Determine the (X, Y) coordinate at the center of the cell enclosing the given text.  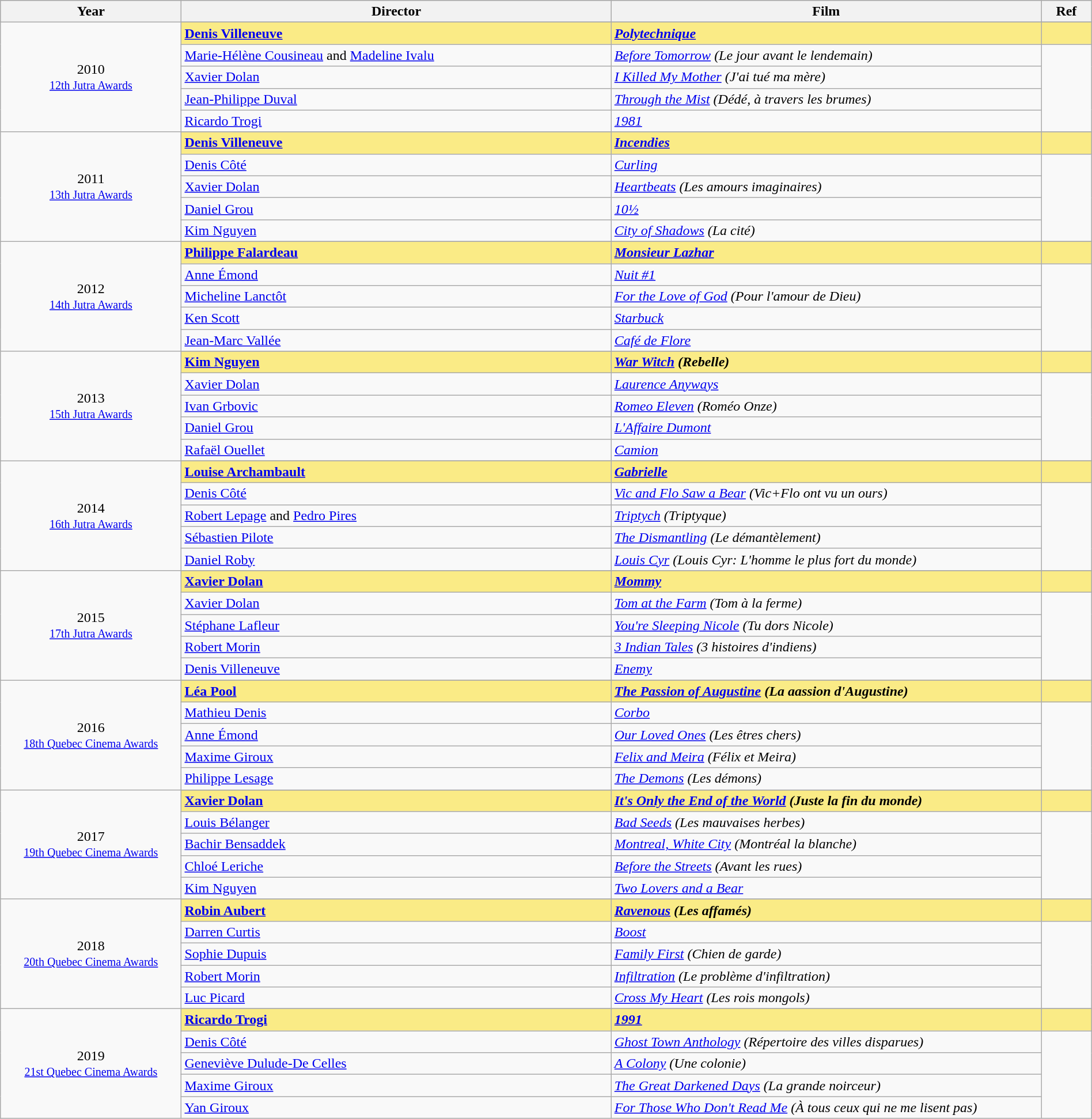
Boost (826, 932)
Jean-Marc Vallée (396, 340)
2013 15th Jutra Awards (91, 406)
Jean-Philippe Duval (396, 99)
Philippe Falardeau (396, 252)
Louis Bélanger (396, 822)
Léa Pool (396, 691)
Cross My Heart (Les rois mongols) (826, 998)
Tom at the Farm (Tom à la ferme) (826, 603)
Ref (1067, 12)
Ivan Grbovic (396, 406)
Ghost Town Anthology (Répertoire des villes disparues) (826, 1042)
2012 14th Jutra Awards (91, 296)
Mathieu Denis (396, 713)
Yan Giroux (396, 1107)
City of Shadows (La cité) (826, 230)
Corbo (826, 713)
Louis Cyr (Louis Cyr: L'homme le plus fort du monde) (826, 559)
Triptych (Triptyque) (826, 515)
1991 (826, 1020)
Year (91, 12)
Enemy (826, 669)
2011 13th Jutra Awards (91, 187)
2016 18th Quebec Cinema Awards (91, 735)
Through the Mist (Dédé, à travers les brumes) (826, 99)
2010 12th Jutra Awards (91, 77)
Nuit #1 (826, 275)
Louise Archambault (396, 472)
Our Loved Ones (Les êtres chers) (826, 735)
Heartbeats (Les amours imaginaires) (826, 187)
2015 17th Jutra Awards (91, 625)
Polytechnique (826, 33)
Stéphane Lafleur (396, 625)
War Witch (Rebelle) (826, 362)
Infiltration (Le problème d'infiltration) (826, 976)
Sébastien Pilote (396, 537)
Family First (Chien de garde) (826, 954)
The Dismantling (Le démantèlement) (826, 537)
Monsieur Lazhar (826, 252)
For Those Who Don't Read Me (À tous ceux qui ne me lisent pas) (826, 1107)
Gabrielle (826, 472)
Darren Curtis (396, 932)
Vic and Flo Saw a Bear (Vic+Flo ont vu un ours) (826, 494)
Starbuck (826, 318)
Felix and Meira (Félix et Meira) (826, 757)
I Killed My Mother (J'ai tué ma mère) (826, 77)
Café de Flore (826, 340)
The Passion of Augustine (La aassion d'Augustine) (826, 691)
L'Affaire Dumont (826, 428)
Rafaël Ouellet (396, 450)
Luc Picard (396, 998)
The Demons (Les démons) (826, 779)
Curling (826, 165)
For the Love of God (Pour l'amour de Dieu) (826, 297)
1981 (826, 121)
Laurence Anyways (826, 384)
Romeo Eleven (Roméo Onze) (826, 406)
Camion (826, 450)
2019 21st Quebec Cinema Awards (91, 1064)
10½ (826, 208)
It's Only the End of the World (Juste la fin du monde) (826, 801)
Bachir Bensaddek (396, 844)
Marie-Hélène Cousineau and Madeline Ivalu (396, 55)
Director (396, 12)
You're Sleeping Nicole (Tu dors Nicole) (826, 625)
2017 19th Quebec Cinema Awards (91, 844)
Ken Scott (396, 318)
Robin Aubert (396, 910)
Robert Lepage and Pedro Pires (396, 515)
Two Lovers and a Bear (826, 888)
Ravenous (Les affamés) (826, 910)
Sophie Dupuis (396, 954)
Chloé Leriche (396, 866)
Film (826, 12)
Montreal, White City (Montréal la blanche) (826, 844)
Before the Streets (Avant les rues) (826, 866)
Mommy (826, 581)
The Great Darkened Days (La grande noirceur) (826, 1086)
Before Tomorrow (Le jour avant le lendemain) (826, 55)
2014 16th Jutra Awards (91, 515)
Bad Seeds (Les mauvaises herbes) (826, 822)
Geneviève Dulude-De Celles (396, 1064)
Incendies (826, 143)
2018 20th Quebec Cinema Awards (91, 954)
Philippe Lesage (396, 779)
Daniel Roby (396, 559)
A Colony (Une colonie) (826, 1064)
Micheline Lanctôt (396, 297)
3 Indian Tales (3 histoires d'indiens) (826, 647)
